Scan for the cell matching the given text and deliver its [X, Y] coordinate at center. 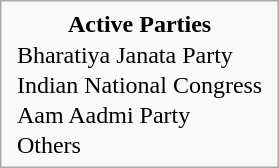
Others [139, 146]
Active Parties [139, 24]
Indian National Congress [139, 86]
Bharatiya Janata Party [139, 56]
Aam Aadmi Party [139, 116]
